For the text-containing cell, return its midpoint in (x, y) coordinate format. 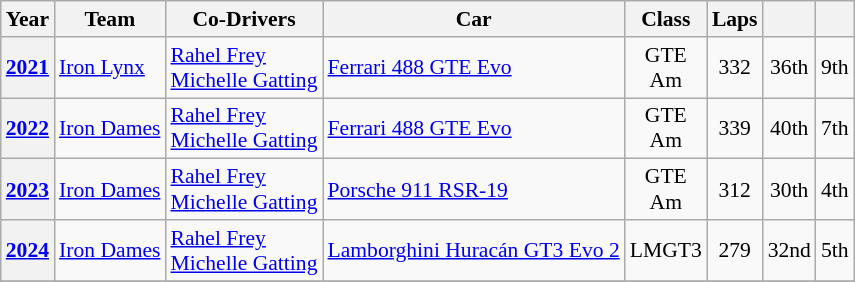
Car (473, 19)
40th (790, 128)
Lamborghini Huracán GT3 Evo 2 (473, 250)
5th (835, 250)
339 (735, 128)
36th (790, 68)
2023 (28, 190)
Co-Drivers (244, 19)
Laps (735, 19)
2022 (28, 128)
Porsche 911 RSR-19 (473, 190)
9th (835, 68)
Iron Lynx (110, 68)
Team (110, 19)
312 (735, 190)
332 (735, 68)
32nd (790, 250)
Class (666, 19)
Year (28, 19)
279 (735, 250)
LMGT3 (666, 250)
4th (835, 190)
7th (835, 128)
2024 (28, 250)
2021 (28, 68)
30th (790, 190)
